Find where the given text appears and provide that cell's center as [X, Y] coordinate. 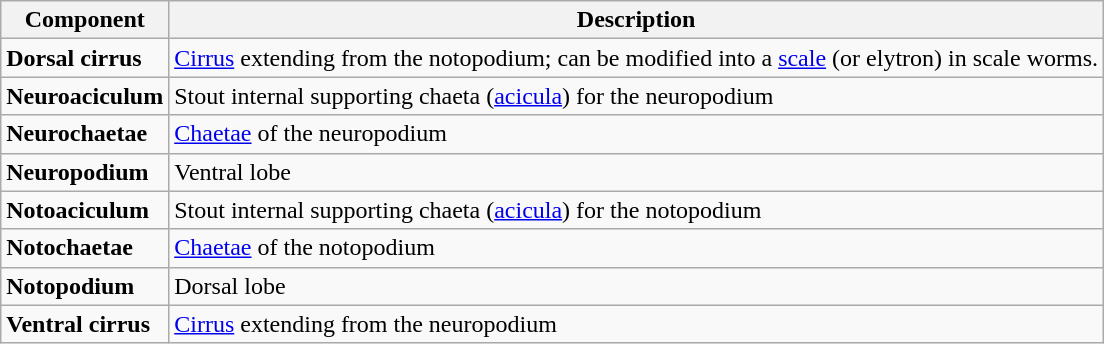
Dorsal cirrus [85, 58]
Dorsal lobe [636, 286]
Component [85, 20]
Neuropodium [85, 172]
Chaetae of the notopodium [636, 248]
Ventral cirrus [85, 324]
Neurochaetae [85, 134]
Notoaciculum [85, 210]
Stout internal supporting chaeta (acicula) for the neuropodium [636, 96]
Notopodium [85, 286]
Stout internal supporting chaeta (acicula) for the notopodium [636, 210]
Cirrus extending from the notopodium; can be modified into a scale (or elytron) in scale worms. [636, 58]
Cirrus extending from the neuropodium [636, 324]
Description [636, 20]
Neuroaciculum [85, 96]
Chaetae of the neuropodium [636, 134]
Ventral lobe [636, 172]
Notochaetae [85, 248]
